Scan for the cell matching the given text and deliver its [X, Y] coordinate at center. 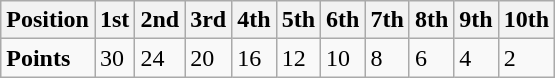
8th [431, 20]
7th [387, 20]
3rd [208, 20]
24 [160, 58]
2 [526, 58]
Points [48, 58]
12 [298, 58]
20 [208, 58]
9th [476, 20]
4 [476, 58]
5th [298, 20]
8 [387, 58]
Position [48, 20]
1st [114, 20]
10 [343, 58]
2nd [160, 20]
4th [254, 20]
10th [526, 20]
16 [254, 58]
6th [343, 20]
30 [114, 58]
6 [431, 58]
